Extract the (x, y) coordinate from the center of the cell holding the provided text.  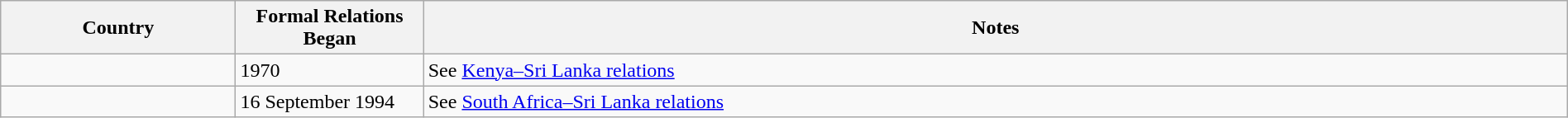
Formal Relations Began (329, 28)
See South Africa–Sri Lanka relations (996, 101)
Country (118, 28)
See Kenya–Sri Lanka relations (996, 70)
1970 (329, 70)
Notes (996, 28)
16 September 1994 (329, 101)
